Search for the cell housing the specified text and yield its (x, y) center coordinate. 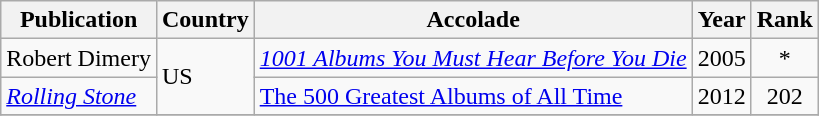
* (784, 58)
2005 (722, 58)
Rolling Stone (79, 96)
The 500 Greatest Albums of All Time (473, 96)
2012 (722, 96)
1001 Albums You Must Hear Before You Die (473, 58)
Publication (79, 20)
Accolade (473, 20)
Year (722, 20)
202 (784, 96)
Robert Dimery (79, 58)
Rank (784, 20)
US (205, 77)
Country (205, 20)
